Identify which cell holds the provided text, then report its [x, y] central coordinate. 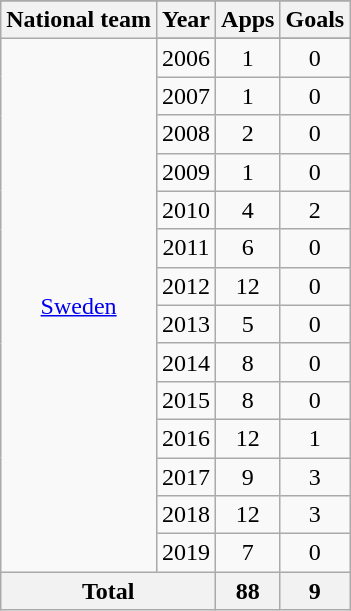
6 [248, 248]
Sweden [79, 306]
2006 [186, 58]
2008 [186, 134]
5 [248, 324]
National team [79, 20]
2010 [186, 210]
Apps [248, 20]
2017 [186, 477]
2018 [186, 515]
2007 [186, 96]
2019 [186, 553]
2009 [186, 172]
2012 [186, 286]
Goals [315, 20]
2015 [186, 400]
88 [248, 591]
Year [186, 20]
2014 [186, 362]
2016 [186, 438]
4 [248, 210]
2011 [186, 248]
2013 [186, 324]
7 [248, 553]
Total [108, 591]
